Locate the cell with the specified text and output its [x, y] center coordinate. 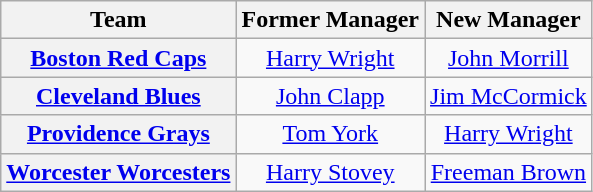
Team [118, 20]
Former Manager [330, 20]
Providence Grays [118, 134]
Freeman Brown [509, 172]
New Manager [509, 20]
Worcester Worcesters [118, 172]
Harry Stovey [330, 172]
Tom York [330, 134]
Boston Red Caps [118, 58]
John Morrill [509, 58]
Cleveland Blues [118, 96]
John Clapp [330, 96]
Jim McCormick [509, 96]
